Search for the cell housing the specified text and yield its [X, Y] center coordinate. 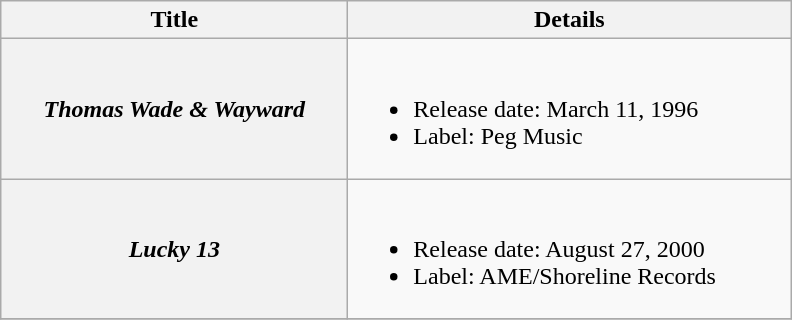
Release date: March 11, 1996Label: Peg Music [570, 109]
Thomas Wade & Wayward [174, 109]
Title [174, 20]
Details [570, 20]
Lucky 13 [174, 249]
Release date: August 27, 2000Label: AME/Shoreline Records [570, 249]
